Extract the [X, Y] coordinate from the center of the cell holding the provided text.  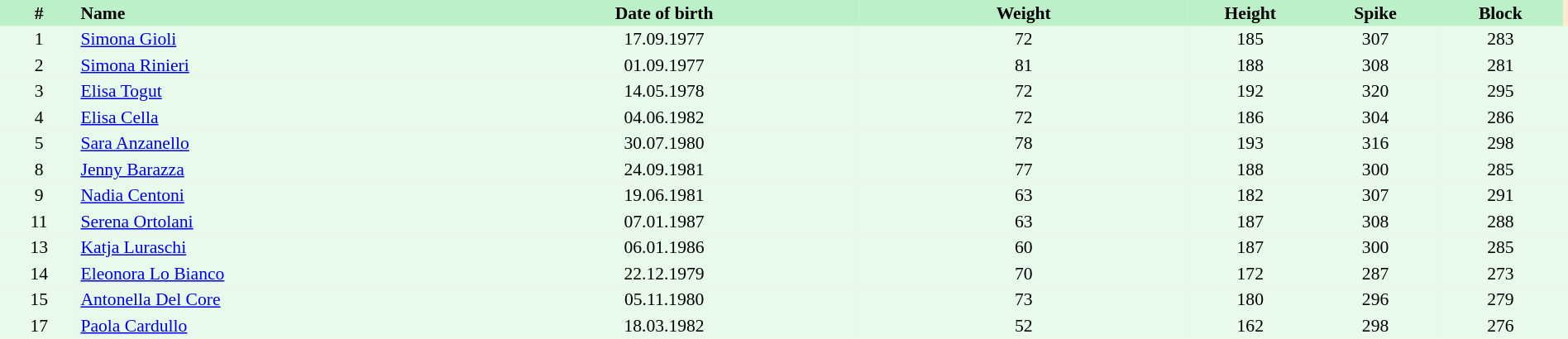
276 [1500, 326]
07.01.1987 [664, 222]
8 [39, 169]
Elisa Cella [273, 117]
52 [1024, 326]
Spike [1374, 13]
Nadia Centoni [273, 195]
279 [1500, 299]
24.09.1981 [664, 169]
281 [1500, 65]
Serena Ortolani [273, 222]
193 [1250, 144]
Elisa Togut [273, 91]
4 [39, 117]
182 [1250, 195]
Antonella Del Core [273, 299]
9 [39, 195]
81 [1024, 65]
288 [1500, 222]
17.09.1977 [664, 40]
180 [1250, 299]
172 [1250, 274]
304 [1374, 117]
296 [1374, 299]
70 [1024, 274]
291 [1500, 195]
Height [1250, 13]
11 [39, 222]
Katja Luraschi [273, 248]
273 [1500, 274]
77 [1024, 169]
14 [39, 274]
295 [1500, 91]
3 [39, 91]
01.09.1977 [664, 65]
Paola Cardullo [273, 326]
60 [1024, 248]
15 [39, 299]
73 [1024, 299]
1 [39, 40]
Date of birth [664, 13]
14.05.1978 [664, 91]
Simona Gioli [273, 40]
Simona Rinieri [273, 65]
19.06.1981 [664, 195]
05.11.1980 [664, 299]
# [39, 13]
13 [39, 248]
18.03.1982 [664, 326]
320 [1374, 91]
Jenny Barazza [273, 169]
Weight [1024, 13]
283 [1500, 40]
Sara Anzanello [273, 144]
04.06.1982 [664, 117]
17 [39, 326]
192 [1250, 91]
162 [1250, 326]
Eleonora Lo Bianco [273, 274]
185 [1250, 40]
186 [1250, 117]
06.01.1986 [664, 248]
316 [1374, 144]
78 [1024, 144]
22.12.1979 [664, 274]
Block [1500, 13]
30.07.1980 [664, 144]
5 [39, 144]
Name [273, 13]
286 [1500, 117]
2 [39, 65]
287 [1374, 274]
